Return (x, y) of the center of cell containing provided text 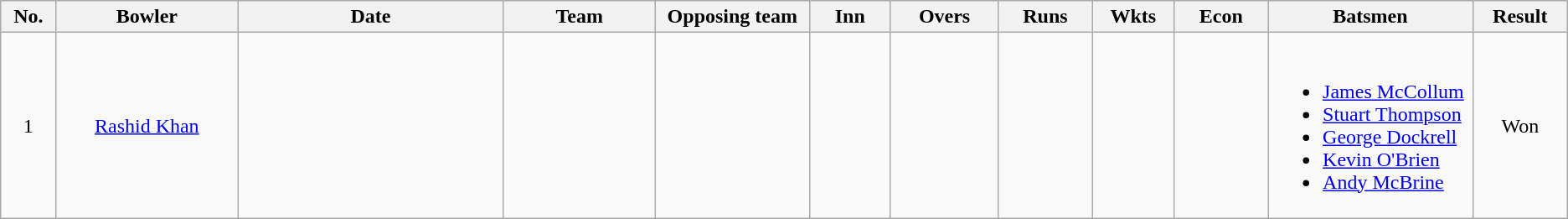
Won (1519, 126)
Runs (1045, 17)
Date (371, 17)
Team (580, 17)
Opposing team (732, 17)
1 (28, 126)
No. (28, 17)
James McCollumStuart ThompsonGeorge DockrellKevin O'BrienAndy McBrine (1370, 126)
Inn (849, 17)
Rashid Khan (147, 126)
Result (1519, 17)
Bowler (147, 17)
Batsmen (1370, 17)
Econ (1221, 17)
Wkts (1133, 17)
Overs (945, 17)
